Find where the given text appears and provide that cell's center as [x, y] coordinate. 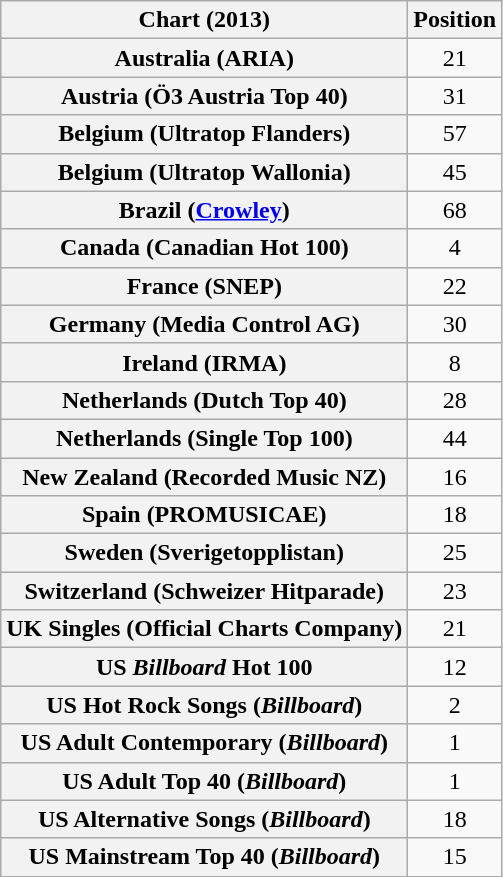
UK Singles (Official Charts Company) [204, 629]
Brazil (Crowley) [204, 210]
12 [455, 667]
44 [455, 438]
31 [455, 96]
22 [455, 286]
Austria (Ö3 Austria Top 40) [204, 96]
US Hot Rock Songs (Billboard) [204, 705]
Australia (ARIA) [204, 58]
Sweden (Sverigetopplistan) [204, 553]
Chart (2013) [204, 20]
45 [455, 172]
Switzerland (Schweizer Hitparade) [204, 591]
US Billboard Hot 100 [204, 667]
US Alternative Songs (Billboard) [204, 819]
Netherlands (Single Top 100) [204, 438]
US Adult Top 40 (Billboard) [204, 781]
2 [455, 705]
Belgium (Ultratop Flanders) [204, 134]
Ireland (IRMA) [204, 362]
US Adult Contemporary (Billboard) [204, 743]
25 [455, 553]
23 [455, 591]
57 [455, 134]
68 [455, 210]
16 [455, 477]
US Mainstream Top 40 (Billboard) [204, 857]
8 [455, 362]
New Zealand (Recorded Music NZ) [204, 477]
Spain (PROMUSICAE) [204, 515]
France (SNEP) [204, 286]
Germany (Media Control AG) [204, 324]
30 [455, 324]
Canada (Canadian Hot 100) [204, 248]
Belgium (Ultratop Wallonia) [204, 172]
4 [455, 248]
28 [455, 400]
Netherlands (Dutch Top 40) [204, 400]
15 [455, 857]
Position [455, 20]
